Find where the given text appears and provide that cell's center as [X, Y] coordinate. 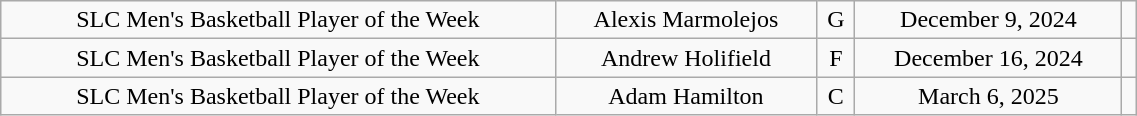
Andrew Holifield [686, 58]
March 6, 2025 [988, 96]
Alexis Marmolejos [686, 20]
Adam Hamilton [686, 96]
G [836, 20]
December 16, 2024 [988, 58]
December 9, 2024 [988, 20]
C [836, 96]
F [836, 58]
